Capture the cell that displays the provided text and extract its [X, Y] central coordinate. 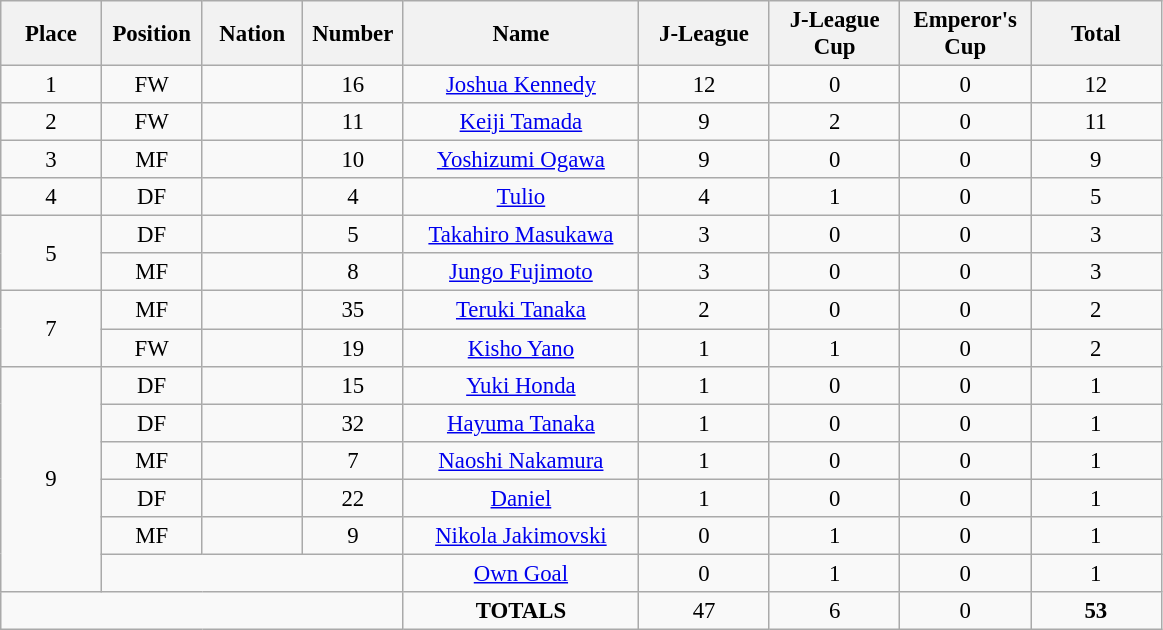
Yoshizumi Ogawa [521, 160]
Hayuma Tanaka [521, 423]
Keiji Tamada [521, 122]
Jungo Fujimoto [521, 273]
6 [834, 611]
22 [354, 498]
19 [354, 348]
Joshua Kennedy [521, 85]
Place [52, 34]
J-League [704, 34]
TOTALS [521, 611]
47 [704, 611]
Emperor's Cup [966, 34]
Teruki Tanaka [521, 310]
Yuki Honda [521, 385]
15 [354, 385]
10 [354, 160]
Own Goal [521, 573]
Number [354, 34]
Position [152, 34]
16 [354, 85]
32 [354, 423]
Name [521, 34]
8 [354, 273]
Kisho Yano [521, 348]
Tulio [521, 197]
Nation [252, 34]
35 [354, 310]
53 [1096, 611]
J-League Cup [834, 34]
Daniel [521, 498]
Nikola Jakimovski [521, 536]
Total [1096, 34]
Takahiro Masukawa [521, 235]
Naoshi Nakamura [521, 460]
